Return the [x, y] coordinate for the center point of the cell that contains the specified text.  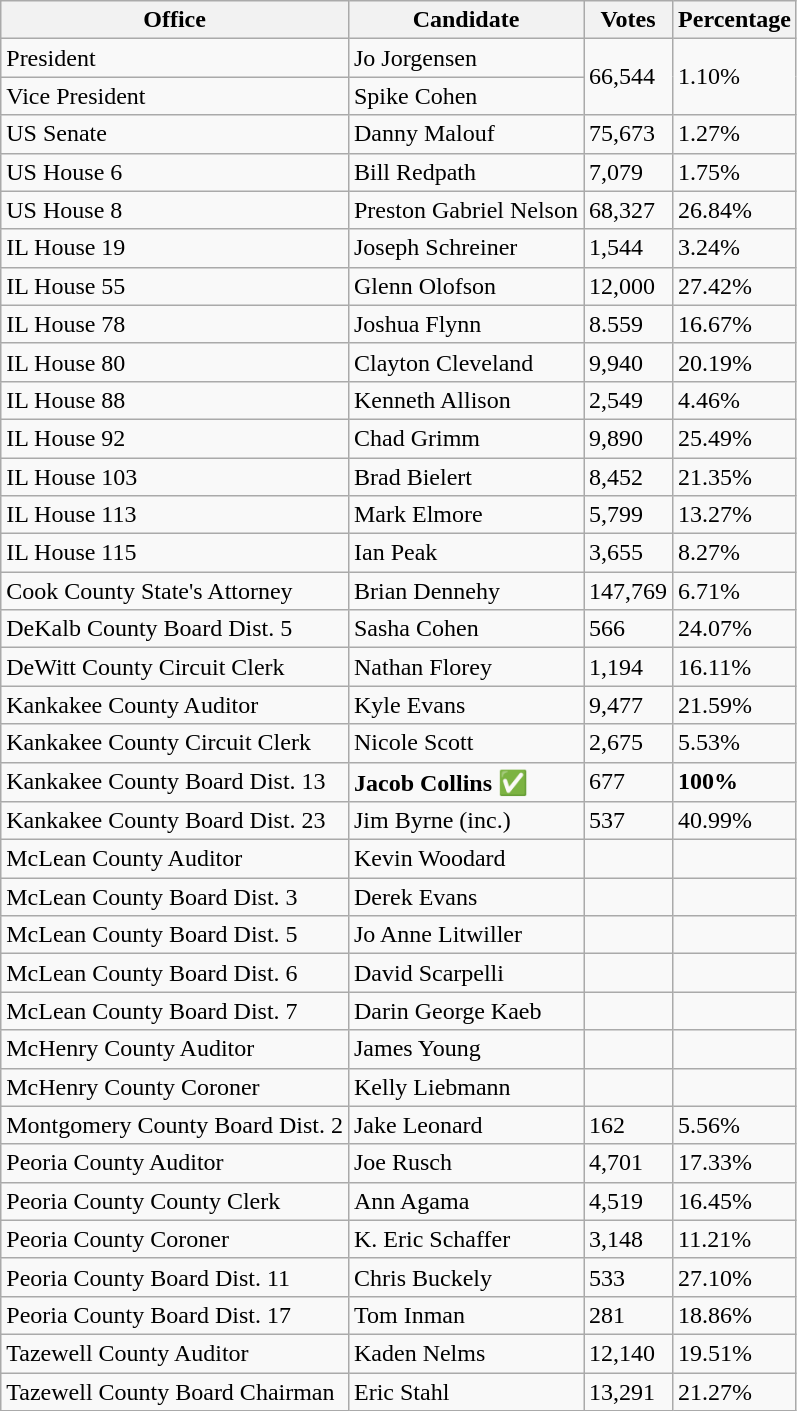
16.67% [735, 324]
18.86% [735, 1315]
66,544 [628, 77]
IL House 19 [175, 248]
Kankakee County Auditor [175, 705]
3,148 [628, 1239]
9,890 [628, 438]
Jake Leonard [466, 1125]
Derek Evans [466, 897]
McLean County Board Dist. 6 [175, 973]
537 [628, 821]
President [175, 58]
1.27% [735, 134]
Kelly Liebmann [466, 1087]
US House 6 [175, 172]
100% [735, 782]
4,519 [628, 1201]
Votes [628, 20]
Sasha Cohen [466, 629]
3.24% [735, 248]
McLean County Auditor [175, 859]
IL House 88 [175, 400]
68,327 [628, 210]
Kankakee County Circuit Clerk [175, 743]
19.51% [735, 1353]
Jo Anne Litwiller [466, 935]
Tazewell County Board Chairman [175, 1391]
8.27% [735, 553]
20.19% [735, 362]
Ann Agama [466, 1201]
IL House 103 [175, 477]
1,194 [628, 667]
1.75% [735, 172]
Office [175, 20]
Ian Peak [466, 553]
21.27% [735, 1391]
Vice President [175, 96]
Peoria County Board Dist. 11 [175, 1277]
9,477 [628, 705]
Joseph Schreiner [466, 248]
McLean County Board Dist. 7 [175, 1011]
6.71% [735, 591]
27.42% [735, 286]
8.559 [628, 324]
Mark Elmore [466, 515]
US Senate [175, 134]
Joshua Flynn [466, 324]
3,655 [628, 553]
Kyle Evans [466, 705]
Jim Byrne (inc.) [466, 821]
Brian Dennehy [466, 591]
1.10% [735, 77]
Kankakee County Board Dist. 13 [175, 782]
Jo Jorgensen [466, 58]
IL House 92 [175, 438]
Darin George Kaeb [466, 1011]
Kenneth Allison [466, 400]
McLean County Board Dist. 5 [175, 935]
IL House 113 [175, 515]
Kevin Woodard [466, 859]
Eric Stahl [466, 1391]
4.46% [735, 400]
21.59% [735, 705]
IL House 78 [175, 324]
McLean County Board Dist. 3 [175, 897]
Spike Cohen [466, 96]
Peoria County Coroner [175, 1239]
17.33% [735, 1163]
1,544 [628, 248]
4,701 [628, 1163]
Nathan Florey [466, 667]
Montgomery County Board Dist. 2 [175, 1125]
13,291 [628, 1391]
DeKalb County Board Dist. 5 [175, 629]
75,673 [628, 134]
25.49% [735, 438]
26.84% [735, 210]
677 [628, 782]
Clayton Cleveland [466, 362]
Tom Inman [466, 1315]
US House 8 [175, 210]
Percentage [735, 20]
27.10% [735, 1277]
IL House 55 [175, 286]
12,000 [628, 286]
IL House 80 [175, 362]
11.21% [735, 1239]
9,940 [628, 362]
8,452 [628, 477]
533 [628, 1277]
Peoria County County Clerk [175, 1201]
Bill Redpath [466, 172]
5.56% [735, 1125]
Kaden Nelms [466, 1353]
Peoria County Auditor [175, 1163]
7,079 [628, 172]
Peoria County Board Dist. 17 [175, 1315]
IL House 115 [175, 553]
Joe Rusch [466, 1163]
McHenry County Coroner [175, 1087]
K. Eric Schaffer [466, 1239]
21.35% [735, 477]
147,769 [628, 591]
James Young [466, 1049]
2,675 [628, 743]
DeWitt County Circuit Clerk [175, 667]
Glenn Olofson [466, 286]
12,140 [628, 1353]
16.11% [735, 667]
Candidate [466, 20]
40.99% [735, 821]
5,799 [628, 515]
McHenry County Auditor [175, 1049]
Tazewell County Auditor [175, 1353]
5.53% [735, 743]
Kankakee County Board Dist. 23 [175, 821]
2,549 [628, 400]
Danny Malouf [466, 134]
Chris Buckely [466, 1277]
Preston Gabriel Nelson [466, 210]
David Scarpelli [466, 973]
Brad Bielert [466, 477]
Chad Grimm [466, 438]
162 [628, 1125]
Cook County State's Attorney [175, 591]
13.27% [735, 515]
Nicole Scott [466, 743]
16.45% [735, 1201]
Jacob Collins ✅ [466, 782]
24.07% [735, 629]
566 [628, 629]
281 [628, 1315]
